Find where the given text appears and provide that cell's center as (x, y) coordinate. 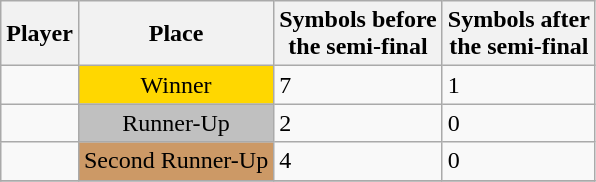
Second Runner-Up (176, 161)
1 (518, 85)
4 (358, 161)
2 (358, 123)
Runner-Up (176, 123)
Winner (176, 85)
Symbols before the semi-final (358, 34)
Symbols after the semi-final (518, 34)
Player (40, 34)
7 (358, 85)
Place (176, 34)
